Return (x, y) of the center of cell containing provided text 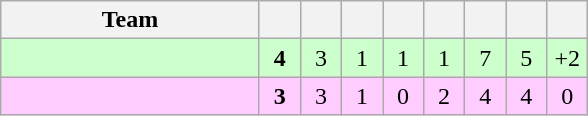
2 (444, 96)
+2 (568, 58)
Team (130, 20)
5 (526, 58)
7 (486, 58)
